Capture the cell that displays the provided text and extract its [x, y] central coordinate. 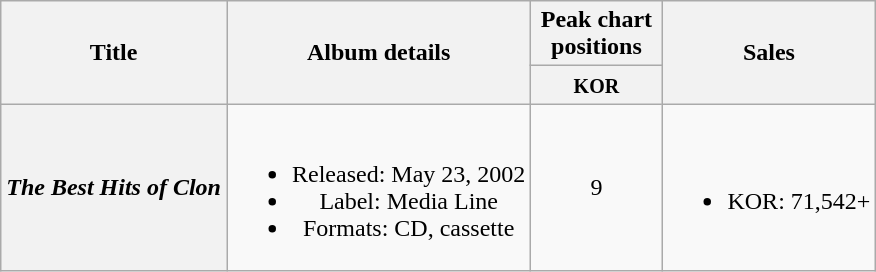
Sales [769, 52]
Title [114, 52]
KOR: 71,542+ [769, 188]
Peak chart positions [596, 34]
Album details [378, 52]
KOR [596, 85]
Released: May 23, 2002Label: Media LineFormats: CD, cassette [378, 188]
9 [596, 188]
The Best Hits of Clon [114, 188]
